Determine the (x, y) coordinate at the center of the cell enclosing the given text.  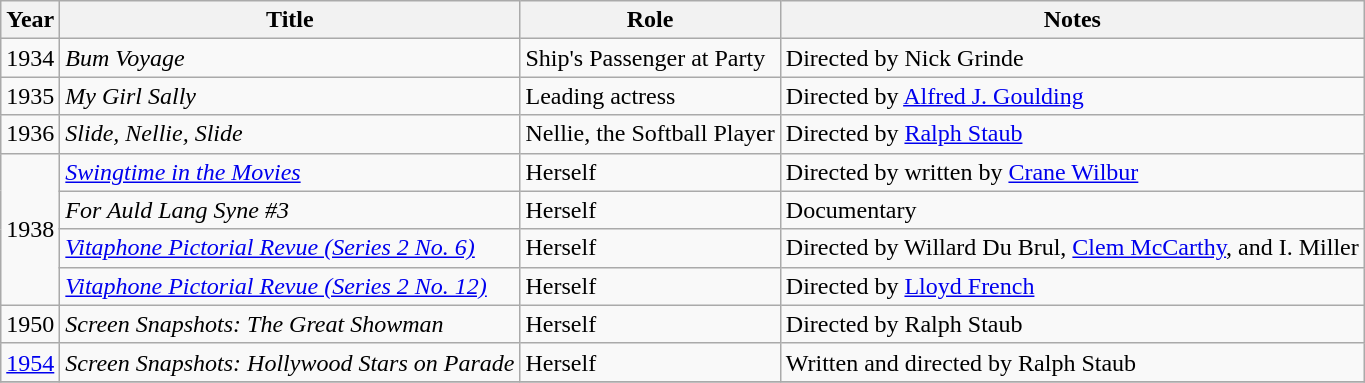
Vitaphone Pictorial Revue (Series 2 No. 12) (290, 286)
Documentary (1072, 210)
Directed by Nick Grinde (1072, 58)
Year (30, 20)
Leading actress (650, 96)
For Auld Lang Syne #3 (290, 210)
Role (650, 20)
Vitaphone Pictorial Revue (Series 2 No. 6) (290, 248)
My Girl Sally (290, 96)
Nellie, the Softball Player (650, 134)
1935 (30, 96)
Notes (1072, 20)
Title (290, 20)
1950 (30, 324)
1954 (30, 362)
Swingtime in the Movies (290, 172)
Directed by Lloyd French (1072, 286)
Ship's Passenger at Party (650, 58)
1938 (30, 229)
Screen Snapshots: Hollywood Stars on Parade (290, 362)
1936 (30, 134)
Directed by written by Crane Wilbur (1072, 172)
1934 (30, 58)
Slide, Nellie, Slide (290, 134)
Written and directed by Ralph Staub (1072, 362)
Screen Snapshots: The Great Showman (290, 324)
Directed by Willard Du Brul, Clem McCarthy, and I. Miller (1072, 248)
Directed by Alfred J. Goulding (1072, 96)
Bum Voyage (290, 58)
